Scan for the cell matching the given text and deliver its [X, Y] coordinate at center. 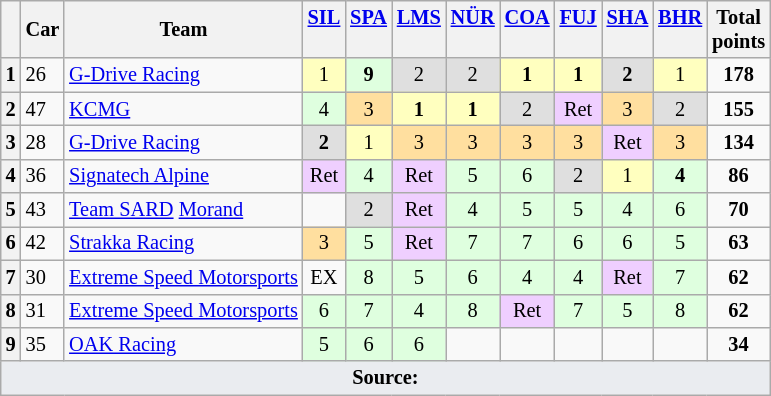
155 [738, 109]
28 [43, 142]
Signatech Alpine [183, 176]
KCMG [183, 109]
42 [43, 243]
86 [738, 176]
NÜR [473, 29]
FUJ [578, 29]
LMS [419, 29]
47 [43, 109]
Strakka Racing [183, 243]
SIL [324, 29]
Totalpoints [738, 29]
35 [43, 344]
SPA [368, 29]
Team [183, 29]
36 [43, 176]
70 [738, 210]
34 [738, 344]
SHA [628, 29]
BHR [680, 29]
43 [43, 210]
Source: [386, 378]
134 [738, 142]
31 [43, 311]
Car [43, 29]
OAK Racing [183, 344]
178 [738, 75]
Team SARD Morand [183, 210]
EX [324, 277]
63 [738, 243]
COA [528, 29]
26 [43, 75]
30 [43, 277]
